Extract the [X, Y] coordinate from the center of the cell holding the provided text.  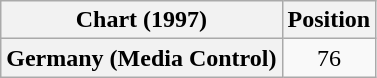
76 [329, 58]
Germany (Media Control) [142, 58]
Chart (1997) [142, 20]
Position [329, 20]
